Return [X, Y] of the center of cell containing provided text 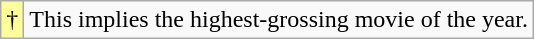
This implies the highest-grossing movie of the year. [279, 20]
† [12, 20]
